Return the (X, Y) coordinate for the center point of the cell that contains the specified text.  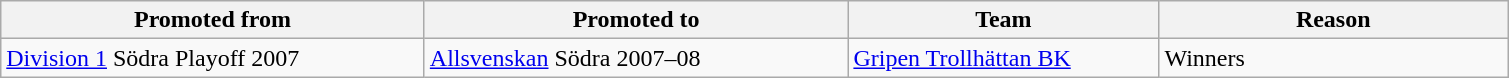
Division 1 Södra Playoff 2007 (213, 58)
Team (1004, 20)
Allsvenskan Södra 2007–08 (636, 58)
Promoted from (213, 20)
Reason (1334, 20)
Gripen Trollhättan BK (1004, 58)
Promoted to (636, 20)
Winners (1334, 58)
